Return (X, Y) of the center of cell containing provided text 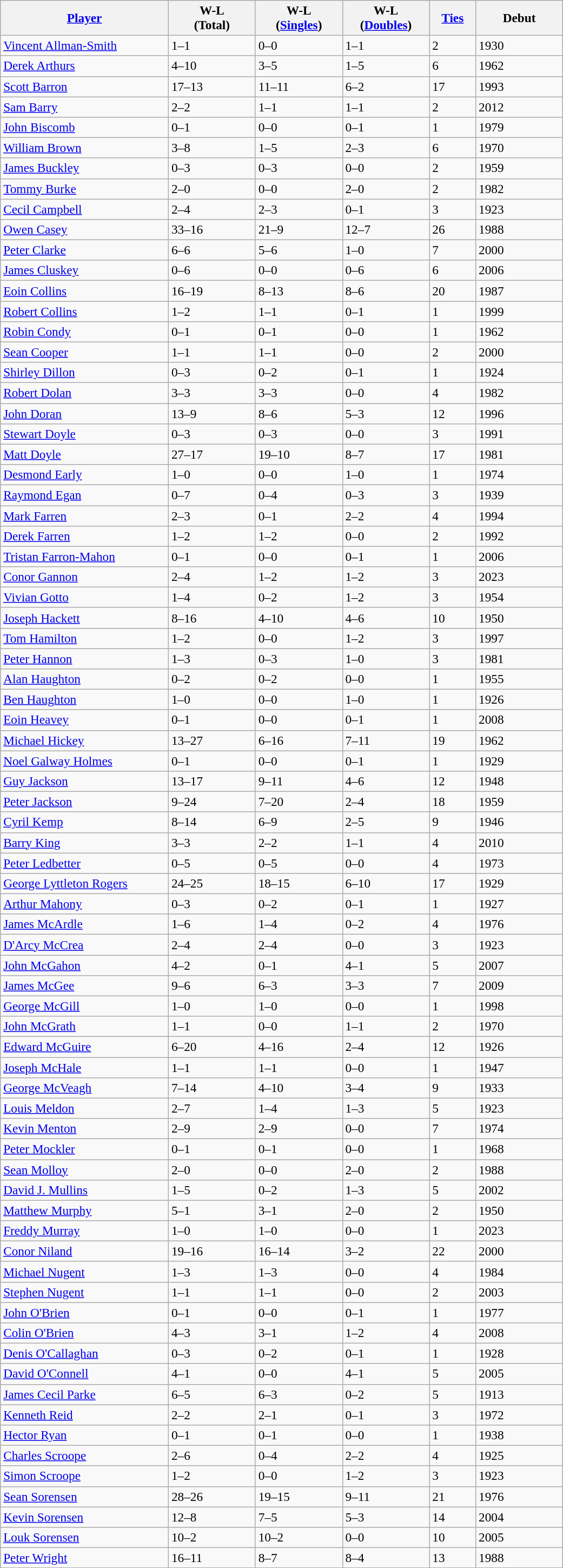
13–9 (212, 413)
21–9 (299, 229)
19–15 (299, 1497)
Robin Condy (84, 332)
1924 (519, 373)
1977 (519, 1312)
Robert Dolan (84, 393)
1930 (519, 45)
16–11 (212, 1558)
Stewart Doyle (84, 434)
1933 (519, 1088)
2010 (519, 843)
Peter Jackson (84, 802)
Freddy Murray (84, 1230)
1938 (519, 1435)
Tom Hamilton (84, 638)
Simon Scroope (84, 1476)
3–4 (386, 1088)
7–14 (212, 1088)
11–11 (299, 87)
3–5 (299, 66)
2–5 (386, 822)
16–14 (299, 1251)
Owen Casey (84, 229)
George Lyttleton Rogers (84, 883)
W-L(Singles) (299, 17)
Peter Ledbetter (84, 863)
13 (453, 1558)
6–9 (299, 822)
1997 (519, 638)
4–16 (299, 1047)
20 (453, 290)
Peter Wright (84, 1558)
Michael Nugent (84, 1272)
Conor Gannon (84, 577)
9–6 (212, 985)
Guy Jackson (84, 781)
1993 (519, 87)
Derek Arthurs (84, 66)
Desmond Early (84, 474)
Conor Niland (84, 1251)
John McGahon (84, 965)
1991 (519, 434)
19–10 (299, 454)
Edward McGuire (84, 1047)
8–13 (299, 290)
22 (453, 1251)
1987 (519, 290)
James Cecil Parke (84, 1394)
1948 (519, 781)
Michael Hickey (84, 740)
0–7 (212, 495)
1984 (519, 1272)
2–7 (212, 1108)
James Cluskey (84, 270)
1954 (519, 597)
Matthew Murphy (84, 1210)
Robert Collins (84, 311)
Joseph McHale (84, 1067)
David O'Connell (84, 1374)
W-L(Doubles) (386, 17)
Sam Barry (84, 107)
18–15 (299, 883)
Tristan Farron-Mahon (84, 557)
6–6 (212, 250)
David J. Mullins (84, 1190)
8–4 (386, 1558)
Hector Ryan (84, 1435)
2009 (519, 985)
18 (453, 802)
5–1 (212, 1210)
James McArdle (84, 924)
Arthur Mahony (84, 904)
Sean Cooper (84, 352)
7–20 (299, 802)
6–20 (212, 1047)
13–27 (212, 740)
1992 (519, 536)
Debut (519, 17)
5–6 (299, 250)
19–16 (212, 1251)
Player (84, 17)
Stephen Nugent (84, 1292)
2–6 (212, 1455)
1925 (519, 1455)
Derek Farren (84, 536)
7–11 (386, 740)
1968 (519, 1149)
14 (453, 1517)
Tommy Burke (84, 189)
D'Arcy McCrea (84, 944)
8–14 (212, 822)
Raymond Egan (84, 495)
Joseph Hackett (84, 618)
Cecil Campbell (84, 209)
Cyril Kemp (84, 822)
1996 (519, 413)
Peter Mockler (84, 1149)
1979 (519, 127)
12–8 (212, 1517)
2003 (519, 1292)
33–16 (212, 229)
9–24 (212, 802)
Louis Meldon (84, 1108)
John O'Brien (84, 1312)
26 (453, 229)
Barry King (84, 843)
W-L(Total) (212, 17)
6–16 (299, 740)
William Brown (84, 148)
2–1 (299, 1414)
17–13 (212, 87)
6–5 (212, 1394)
Mark Farren (84, 515)
Matt Doyle (84, 454)
John McGrath (84, 1027)
Denis O'Callaghan (84, 1353)
Kevin Sorensen (84, 1517)
Shirley Dillon (84, 373)
24–25 (212, 883)
John Doran (84, 413)
1913 (519, 1394)
1994 (519, 515)
12–7 (386, 229)
Vivian Gotto (84, 597)
7–5 (299, 1517)
1946 (519, 822)
Colin O'Brien (84, 1333)
James Buckley (84, 168)
4–3 (212, 1333)
George McGill (84, 1006)
Sean Molloy (84, 1169)
Eoin Collins (84, 290)
Noel Galway Holmes (84, 760)
1947 (519, 1067)
1999 (519, 311)
6–10 (386, 883)
2012 (519, 107)
Ties (453, 17)
2007 (519, 965)
Alan Haughton (84, 679)
1927 (519, 904)
1939 (519, 495)
Peter Hannon (84, 658)
Kevin Menton (84, 1128)
George McVeagh (84, 1088)
1972 (519, 1414)
8–16 (212, 618)
19 (453, 740)
1998 (519, 1006)
1955 (519, 679)
28–26 (212, 1497)
2004 (519, 1517)
Eoin Heavey (84, 720)
Sean Sorensen (84, 1497)
27–17 (212, 454)
Peter Clarke (84, 250)
4–2 (212, 965)
1973 (519, 863)
6–2 (386, 87)
Vincent Allman-Smith (84, 45)
1928 (519, 1353)
21 (453, 1497)
13–17 (212, 781)
Ben Haughton (84, 699)
3–8 (212, 148)
1–6 (212, 924)
16–19 (212, 290)
Scott Barron (84, 87)
3–2 (386, 1251)
2002 (519, 1190)
Kenneth Reid (84, 1414)
John Biscomb (84, 127)
Louk Sorensen (84, 1537)
Charles Scroope (84, 1455)
James McGee (84, 985)
